Determine the [x, y] coordinate at the center of the cell enclosing the given text.  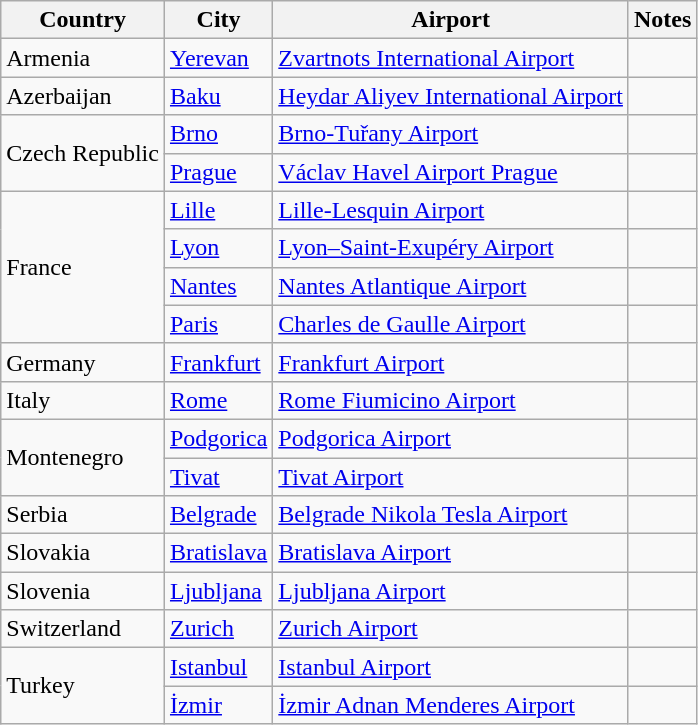
Tivat Airport [451, 477]
Frankfurt Airport [451, 362]
Slovakia [83, 553]
Nantes Atlantique Airport [451, 286]
Germany [83, 362]
Lyon–Saint-Exupéry Airport [451, 248]
France [83, 267]
Armenia [83, 58]
Brno-Tuřany Airport [451, 134]
Podgorica [218, 438]
Lille-Lesquin Airport [451, 210]
Turkey [83, 686]
Switzerland [83, 629]
Ljubljana Airport [451, 591]
Istanbul [218, 667]
Istanbul Airport [451, 667]
Zvartnots International Airport [451, 58]
Baku [218, 96]
Zurich [218, 629]
İzmir Adnan Menderes Airport [451, 705]
Tivat [218, 477]
Notes [662, 20]
Brno [218, 134]
Paris [218, 324]
Belgrade Nikola Tesla Airport [451, 515]
Bratislava Airport [451, 553]
Heydar Aliyev International Airport [451, 96]
Azerbaijan [83, 96]
Zurich Airport [451, 629]
Airport [451, 20]
Italy [83, 400]
Czech Republic [83, 153]
Slovenia [83, 591]
Prague [218, 172]
Country [83, 20]
City [218, 20]
Václav Havel Airport Prague [451, 172]
Serbia [83, 515]
Belgrade [218, 515]
Charles de Gaulle Airport [451, 324]
Nantes [218, 286]
Rome Fiumicino Airport [451, 400]
Yerevan [218, 58]
Ljubljana [218, 591]
Bratislava [218, 553]
İzmir [218, 705]
Frankfurt [218, 362]
Montenegro [83, 457]
Lyon [218, 248]
Podgorica Airport [451, 438]
Rome [218, 400]
Lille [218, 210]
